Search for the cell housing the specified text and yield its (X, Y) center coordinate. 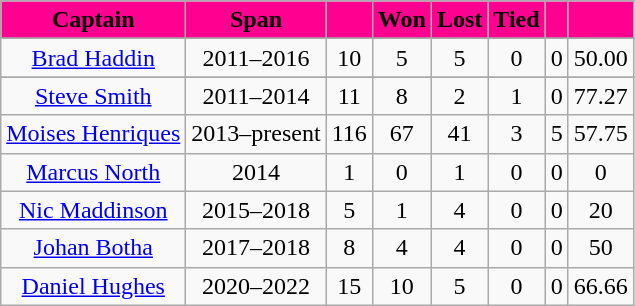
Moises Henriques (94, 134)
2015–2018 (256, 210)
2020–2022 (256, 286)
Nic Maddinson (94, 210)
Tied (516, 20)
77.27 (600, 96)
50.00 (600, 58)
Captain (94, 20)
20 (600, 210)
Marcus North (94, 172)
116 (349, 134)
2 (459, 96)
41 (459, 134)
2013–present (256, 134)
66.66 (600, 286)
50 (600, 248)
2011–2016 (256, 58)
Lost (459, 20)
Brad Haddin (94, 58)
Johan Botha (94, 248)
Daniel Hughes (94, 286)
Span (256, 20)
15 (349, 286)
3 (516, 134)
2014 (256, 172)
11 (349, 96)
57.75 (600, 134)
2011–2014 (256, 96)
Steve Smith (94, 96)
67 (402, 134)
2017–2018 (256, 248)
Won (402, 20)
